Pinpoint the cell where the given text exists, returning its (X, Y) midpoint coordinate. 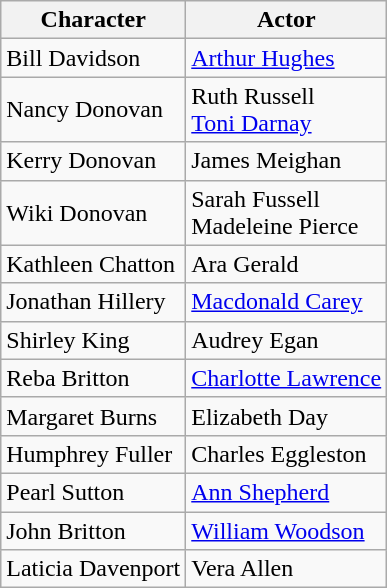
Bill Davidson (94, 58)
Charlotte Lawrence (286, 378)
Vera Allen (286, 569)
Kerry Donovan (94, 161)
William Woodson (286, 531)
Margaret Burns (94, 416)
Pearl Sutton (94, 492)
Actor (286, 20)
Wiki Donovan (94, 212)
James Meighan (286, 161)
Humphrey Fuller (94, 454)
Kathleen Chatton (94, 264)
Nancy Donovan (94, 110)
Character (94, 20)
Laticia Davenport (94, 569)
Shirley King (94, 340)
Arthur Hughes (286, 58)
Jonathan Hillery (94, 302)
Charles Eggleston (286, 454)
Reba Britton (94, 378)
Ruth RussellToni Darnay (286, 110)
Elizabeth Day (286, 416)
John Britton (94, 531)
Ara Gerald (286, 264)
Ann Shepherd (286, 492)
Sarah FussellMadeleine Pierce (286, 212)
Audrey Egan (286, 340)
Macdonald Carey (286, 302)
